Capture the cell that displays the provided text and extract its (x, y) central coordinate. 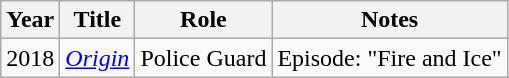
Title (98, 20)
Episode: "Fire and Ice" (390, 58)
Role (204, 20)
Origin (98, 58)
2018 (30, 58)
Notes (390, 20)
Year (30, 20)
Police Guard (204, 58)
